Scan for the cell matching the given text and deliver its [x, y] coordinate at center. 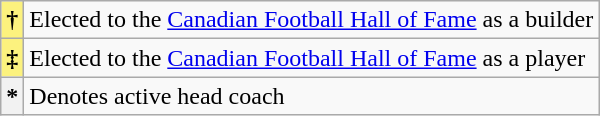
† [12, 20]
* [12, 96]
Denotes active head coach [312, 96]
Elected to the Canadian Football Hall of Fame as a builder [312, 20]
‡ [12, 58]
Elected to the Canadian Football Hall of Fame as a player [312, 58]
